Detect which cell encompasses the target text, then output its [x, y] center coordinate. 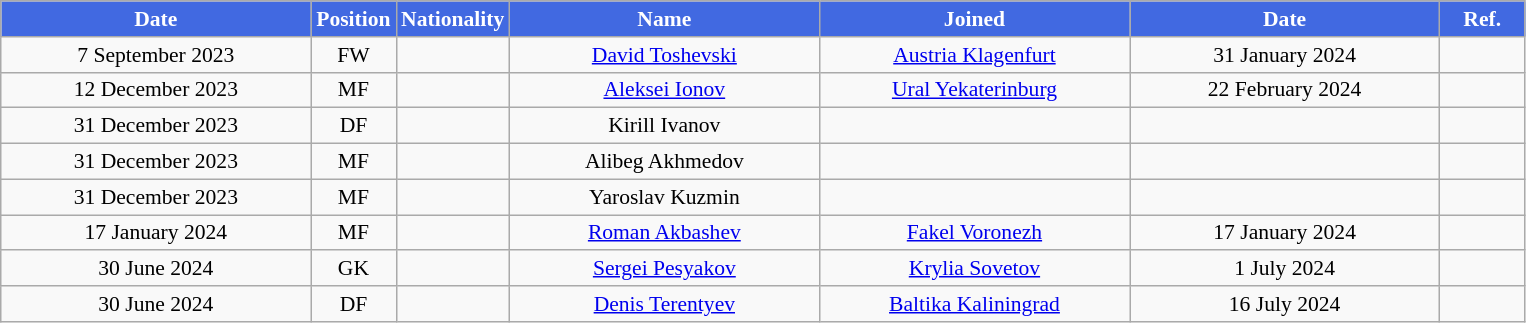
Ref. [1482, 19]
Baltika Kaliningrad [974, 304]
Joined [974, 19]
Fakel Voronezh [974, 233]
Roman Akbashev [664, 233]
Yaroslav Kuzmin [664, 197]
Sergei Pesyakov [664, 269]
Kirill Ivanov [664, 126]
Denis Terentyev [664, 304]
1 July 2024 [1285, 269]
31 January 2024 [1285, 55]
Position [354, 19]
David Toshevski [664, 55]
Name [664, 19]
16 July 2024 [1285, 304]
GK [354, 269]
Ural Yekaterinburg [974, 90]
22 February 2024 [1285, 90]
FW [354, 55]
Nationality [452, 19]
12 December 2023 [156, 90]
Krylia Sovetov [974, 269]
Alibeg Akhmedov [664, 162]
Austria Klagenfurt [974, 55]
7 September 2023 [156, 55]
Aleksei Ionov [664, 90]
